Scan for the cell matching the given text and deliver its (X, Y) coordinate at center. 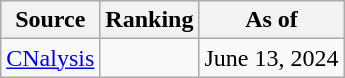
CNalysis (50, 58)
June 13, 2024 (272, 58)
Ranking (150, 20)
Source (50, 20)
As of (272, 20)
